Identify which cell holds the provided text, then report its [x, y] central coordinate. 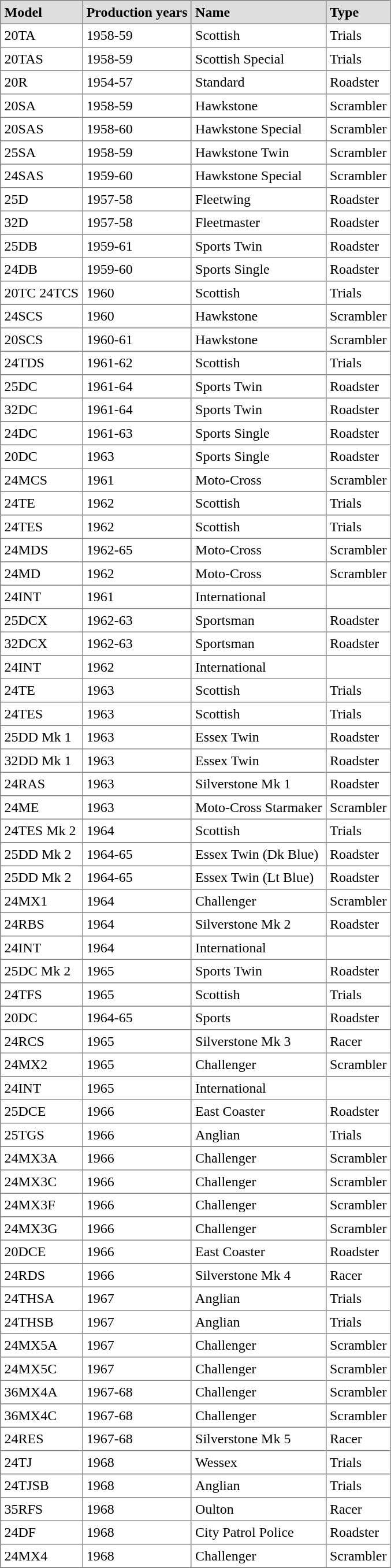
24MX5C [42, 1369]
25DB [42, 246]
32DCX [42, 643]
24SAS [42, 176]
Wessex [259, 1462]
20TA [42, 35]
24RES [42, 1439]
24MX3A [42, 1158]
35RFS [42, 1509]
24THSA [42, 1298]
24MDS [42, 550]
Silverstone Mk 2 [259, 924]
24TJSB [42, 1485]
24MCS [42, 480]
Standard [259, 82]
Moto-Cross Starmaker [259, 807]
Fleetwing [259, 199]
Model [42, 12]
24RCS [42, 1041]
25D [42, 199]
24TES Mk 2 [42, 830]
20TAS [42, 59]
20SCS [42, 340]
20R [42, 82]
1961-63 [137, 433]
20TC 24TCS [42, 293]
25DC [42, 386]
Essex Twin (Dk Blue) [259, 854]
24DF [42, 1532]
24DC [42, 433]
Silverstone Mk 3 [259, 1041]
Oulton [259, 1509]
24MX5A [42, 1345]
25SA [42, 152]
Essex Twin (Lt Blue) [259, 877]
24MX3G [42, 1228]
1954-57 [137, 82]
24MX2 [42, 1064]
32D [42, 222]
20SAS [42, 129]
Name [259, 12]
25DD Mk 1 [42, 737]
24TFS [42, 995]
24DB [42, 269]
1958-60 [137, 129]
Silverstone Mk 4 [259, 1275]
32DD Mk 1 [42, 761]
1962-65 [137, 550]
20DCE [42, 1252]
24TDS [42, 363]
25DCX [42, 620]
1959-61 [137, 246]
25DCE [42, 1111]
32DC [42, 409]
Scottish Special [259, 59]
Silverstone Mk 5 [259, 1439]
1960-61 [137, 340]
24MX3C [42, 1182]
Hawkstone Twin [259, 152]
36MX4C [42, 1416]
1961-62 [137, 363]
36MX4A [42, 1392]
City Patrol Police [259, 1532]
24MX1 [42, 901]
25DC Mk 2 [42, 971]
Sports [259, 1018]
24TJ [42, 1462]
24RBS [42, 924]
24MX3F [42, 1205]
25TGS [42, 1135]
Production years [137, 12]
24MD [42, 573]
24SCS [42, 316]
24MX4 [42, 1556]
24ME [42, 807]
Fleetmaster [259, 222]
Type [358, 12]
24THSB [42, 1322]
24RDS [42, 1275]
24RAS [42, 784]
20SA [42, 106]
Silverstone Mk 1 [259, 784]
